Output the [x, y] coordinate of the center of the cell containing the given text.  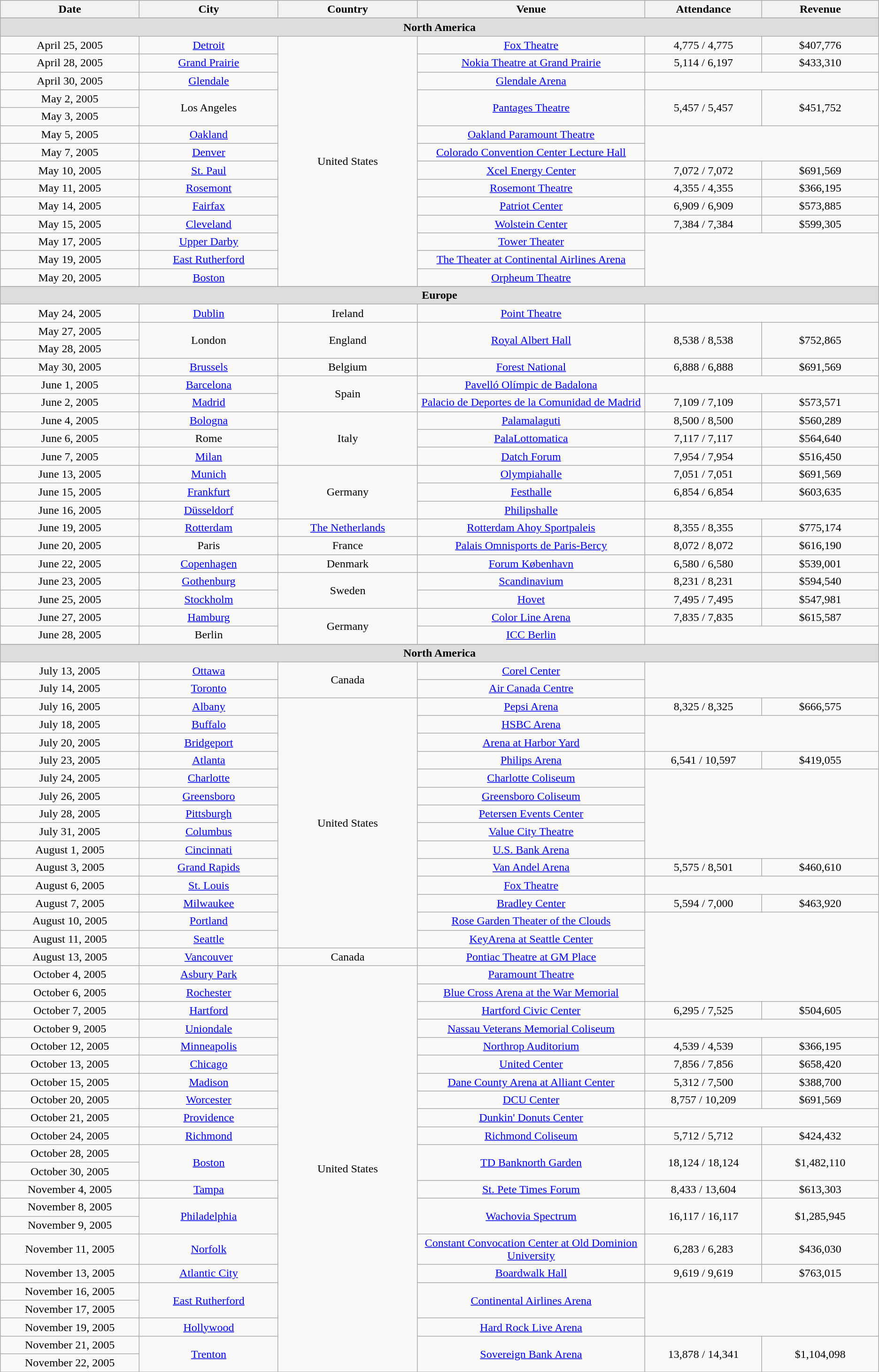
5,312 / 7,500 [703, 1082]
5,712 / 5,712 [703, 1136]
November 8, 2005 [70, 1207]
August 6, 2005 [70, 885]
Barcelona [208, 385]
Olympiahalle [531, 474]
Denver [208, 152]
$573,885 [820, 206]
Hovet [531, 599]
April 25, 2005 [70, 45]
Hartford [208, 1010]
$615,587 [820, 617]
May 27, 2005 [70, 331]
October 12, 2005 [70, 1046]
Country [347, 9]
October 20, 2005 [70, 1100]
Value City Theatre [531, 832]
Munich [208, 474]
8,325 / 8,325 [703, 706]
Bridgeport [208, 742]
Rose Garden Theater of the Clouds [531, 921]
$460,610 [820, 868]
$763,015 [820, 1273]
Pepsi Arena [531, 706]
$603,635 [820, 492]
6,283 / 6,283 [703, 1249]
7,109 / 7,109 [703, 403]
June 27, 2005 [70, 617]
October 7, 2005 [70, 1010]
Color Line Arena [531, 617]
$1,482,110 [820, 1163]
Albany [208, 706]
6,854 / 6,854 [703, 492]
Vancouver [208, 957]
Cleveland [208, 224]
$775,174 [820, 528]
8,433 / 13,604 [703, 1189]
7,495 / 7,495 [703, 599]
Rochester [208, 992]
June 19, 2005 [70, 528]
4,355 / 4,355 [703, 188]
November 4, 2005 [70, 1189]
October 4, 2005 [70, 975]
August 10, 2005 [70, 921]
Patriot Center [531, 206]
7,856 / 7,856 [703, 1064]
$616,190 [820, 546]
Tampa [208, 1189]
$407,776 [820, 45]
May 14, 2005 [70, 206]
Grand Prairie [208, 63]
June 25, 2005 [70, 599]
$666,575 [820, 706]
18,124 / 18,124 [703, 1163]
May 24, 2005 [70, 313]
ICC Berlin [531, 635]
June 13, 2005 [70, 474]
Northrop Auditorium [531, 1046]
October 30, 2005 [70, 1171]
Forum København [531, 564]
Bradley Center [531, 903]
13,878 / 14,341 [703, 1354]
Palacio de Deportes de la Comunidad de Madrid [531, 403]
$658,420 [820, 1064]
Wachovia Spectrum [531, 1216]
Point Theatre [531, 313]
Tower Theater [531, 242]
July 26, 2005 [70, 796]
6,888 / 6,888 [703, 367]
$594,540 [820, 581]
Italy [347, 438]
7,384 / 7,384 [703, 224]
November 9, 2005 [70, 1225]
Air Canada Centre [531, 689]
Sovereign Bank Arena [531, 1354]
July 28, 2005 [70, 814]
Asbury Park [208, 975]
Philips Arena [531, 760]
Milan [208, 456]
July 31, 2005 [70, 832]
16,117 / 16,117 [703, 1216]
TD Banknorth Garden [531, 1163]
Constant Convocation Center at Old Dominion University [531, 1249]
$1,285,945 [820, 1216]
St. Pete Times Forum [531, 1189]
July 20, 2005 [70, 742]
$463,920 [820, 903]
Revenue [820, 9]
May 7, 2005 [70, 152]
Continental Airlines Arena [531, 1300]
$504,605 [820, 1010]
Forest National [531, 367]
Attendance [703, 9]
Arena at Harbor Yard [531, 742]
Ottawa [208, 671]
8,355 / 8,355 [703, 528]
U.S. Bank Arena [531, 850]
Festhalle [531, 492]
Paris [208, 546]
July 16, 2005 [70, 706]
August 11, 2005 [70, 939]
Rosemont [208, 188]
April 28, 2005 [70, 63]
KeyArena at Seattle Center [531, 939]
Hartford Civic Center [531, 1010]
November 13, 2005 [70, 1273]
Rosemont Theatre [531, 188]
$516,450 [820, 456]
Seattle [208, 939]
England [347, 340]
6,580 / 6,580 [703, 564]
May 28, 2005 [70, 349]
Copenhagen [208, 564]
August 1, 2005 [70, 850]
Norfolk [208, 1249]
Bologna [208, 420]
Spain [347, 394]
Palais Omnisports de Paris-Bercy [531, 546]
June 15, 2005 [70, 492]
Los Angeles [208, 108]
9,619 / 9,619 [703, 1273]
Denmark [347, 564]
Blue Cross Arena at the War Memorial [531, 992]
London [208, 340]
$560,289 [820, 420]
June 6, 2005 [70, 438]
July 14, 2005 [70, 689]
Madrid [208, 403]
October 9, 2005 [70, 1028]
Philadelphia [208, 1216]
Stockholm [208, 599]
Charlotte [208, 778]
Cincinnati [208, 850]
Orpheum Theatre [531, 278]
Paramount Theatre [531, 975]
5,575 / 8,501 [703, 868]
Rotterdam [208, 528]
Frankfurt [208, 492]
8,072 / 8,072 [703, 546]
May 19, 2005 [70, 260]
Columbus [208, 832]
Berlin [208, 635]
Chicago [208, 1064]
Ireland [347, 313]
$388,700 [820, 1082]
July 18, 2005 [70, 724]
Greensboro Coliseum [531, 796]
8,231 / 8,231 [703, 581]
City [208, 9]
November 11, 2005 [70, 1249]
Oakland [208, 134]
Richmond Coliseum [531, 1136]
May 3, 2005 [70, 116]
August 7, 2005 [70, 903]
Van Andel Arena [531, 868]
HSBC Arena [531, 724]
Philipshalle [531, 510]
June 23, 2005 [70, 581]
Gothenburg [208, 581]
July 13, 2005 [70, 671]
Boardwalk Hall [531, 1273]
Trenton [208, 1354]
Pontiac Theatre at GM Place [531, 957]
Royal Albert Hall [531, 340]
June 2, 2005 [70, 403]
Fairfax [208, 206]
April 30, 2005 [70, 81]
Oakland Paramount Theatre [531, 134]
United Center [531, 1064]
8,500 / 8,500 [703, 420]
Dublin [208, 313]
7,051 / 7,051 [703, 474]
June 1, 2005 [70, 385]
$436,030 [820, 1249]
Pavelló Olímpic de Badalona [531, 385]
Nassau Veterans Memorial Coliseum [531, 1028]
June 7, 2005 [70, 456]
Pittsburgh [208, 814]
PalaLottomatica [531, 438]
$433,310 [820, 63]
Rome [208, 438]
June 4, 2005 [70, 420]
Petersen Events Center [531, 814]
Date [70, 9]
May 10, 2005 [70, 170]
Sweden [347, 590]
4,775 / 4,775 [703, 45]
Palamalaguti [531, 420]
$564,640 [820, 438]
June 20, 2005 [70, 546]
Hollywood [208, 1327]
4,539 / 4,539 [703, 1046]
October 21, 2005 [70, 1118]
$613,303 [820, 1189]
$451,752 [820, 108]
8,538 / 8,538 [703, 340]
Nokia Theatre at Grand Prairie [531, 63]
Upper Darby [208, 242]
Dane County Arena at Alliant Center [531, 1082]
Datch Forum [531, 456]
$539,001 [820, 564]
November 16, 2005 [70, 1291]
5,457 / 5,457 [703, 108]
The Netherlands [347, 528]
November 19, 2005 [70, 1327]
November 22, 2005 [70, 1363]
$599,305 [820, 224]
Colorado Convention Center Lecture Hall [531, 152]
July 23, 2005 [70, 760]
November 17, 2005 [70, 1309]
Atlantic City [208, 1273]
7,835 / 7,835 [703, 617]
$1,104,098 [820, 1354]
8,757 / 10,209 [703, 1100]
Belgium [347, 367]
Uniondale [208, 1028]
7,117 / 7,117 [703, 438]
DCU Center [531, 1100]
Buffalo [208, 724]
Richmond [208, 1136]
August 3, 2005 [70, 868]
Corel Center [531, 671]
Greensboro [208, 796]
Portland [208, 921]
Wolstein Center [531, 224]
Düsseldorf [208, 510]
$424,432 [820, 1136]
$547,981 [820, 599]
May 11, 2005 [70, 188]
Venue [531, 9]
May 2, 2005 [70, 99]
May 17, 2005 [70, 242]
$573,571 [820, 403]
Europe [439, 295]
St. Paul [208, 170]
Grand Rapids [208, 868]
May 30, 2005 [70, 367]
October 28, 2005 [70, 1154]
Milwaukee [208, 903]
Charlotte Coliseum [531, 778]
Atlanta [208, 760]
$752,865 [820, 340]
Hamburg [208, 617]
June 28, 2005 [70, 635]
Hard Rock Live Arena [531, 1327]
May 5, 2005 [70, 134]
The Theater at Continental Airlines Arena [531, 260]
Xcel Energy Center [531, 170]
Madison [208, 1082]
Dunkin' Donuts Center [531, 1118]
October 24, 2005 [70, 1136]
Scandinavium [531, 581]
$419,055 [820, 760]
October 6, 2005 [70, 992]
6,295 / 7,525 [703, 1010]
6,909 / 6,909 [703, 206]
Brussels [208, 367]
6,541 / 10,597 [703, 760]
Glendale [208, 81]
France [347, 546]
Worcester [208, 1100]
November 21, 2005 [70, 1345]
5,594 / 7,000 [703, 903]
June 16, 2005 [70, 510]
Pantages Theatre [531, 108]
St. Louis [208, 885]
7,954 / 7,954 [703, 456]
October 13, 2005 [70, 1064]
Providence [208, 1118]
May 20, 2005 [70, 278]
5,114 / 6,197 [703, 63]
July 24, 2005 [70, 778]
Rotterdam Ahoy Sportpaleis [531, 528]
Detroit [208, 45]
May 15, 2005 [70, 224]
Toronto [208, 689]
7,072 / 7,072 [703, 170]
October 15, 2005 [70, 1082]
August 13, 2005 [70, 957]
Minneapolis [208, 1046]
June 22, 2005 [70, 564]
Glendale Arena [531, 81]
